Extract the (X, Y) coordinate from the center of the cell holding the provided text.  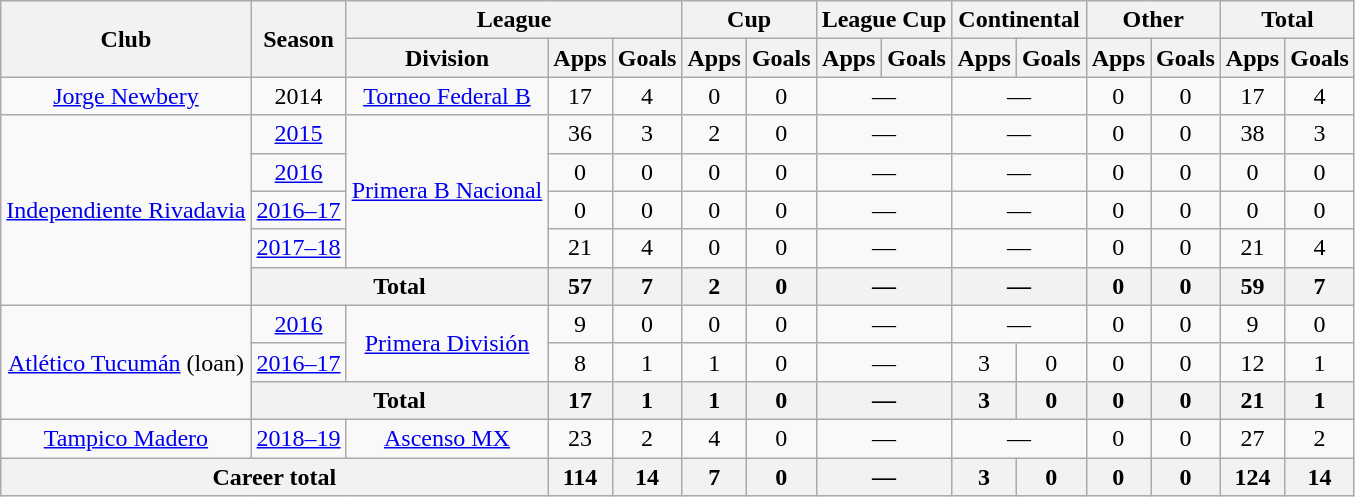
Season (298, 39)
Other (1153, 20)
8 (580, 362)
23 (580, 438)
Continental (1019, 20)
2014 (298, 96)
36 (580, 134)
59 (1252, 286)
Career total (274, 477)
Jorge Newbery (126, 96)
2018–19 (298, 438)
Atlético Tucumán (loan) (126, 362)
38 (1252, 134)
57 (580, 286)
League Cup (884, 20)
Torneo Federal B (447, 96)
Cup (749, 20)
27 (1252, 438)
League (514, 20)
Primera División (447, 343)
124 (1252, 477)
2015 (298, 134)
Tampico Madero (126, 438)
Primera B Nacional (447, 191)
Independiente Rivadavia (126, 210)
114 (580, 477)
Division (447, 58)
Ascenso MX (447, 438)
12 (1252, 362)
2017–18 (298, 248)
Club (126, 39)
